Find where the given text appears and provide that cell's center as (x, y) coordinate. 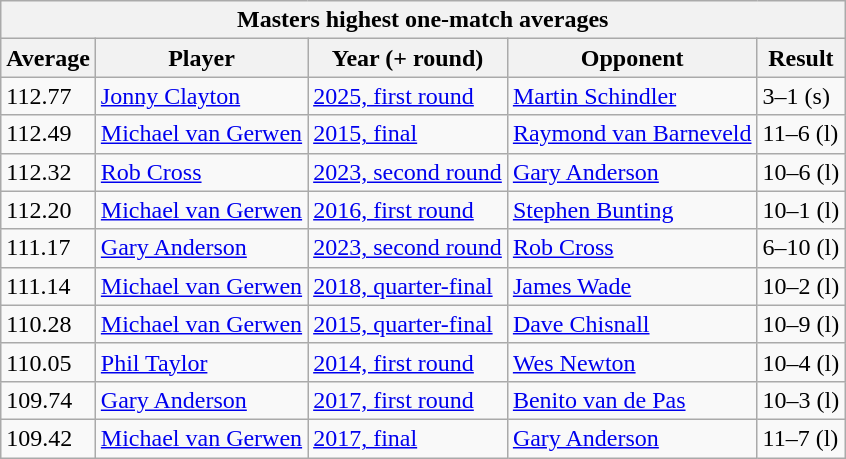
2017, final (408, 438)
10–6 (l) (801, 172)
2018, quarter-final (408, 286)
Jonny Clayton (201, 96)
Phil Taylor (201, 362)
109.74 (48, 400)
2015, quarter-final (408, 324)
112.77 (48, 96)
2025, first round (408, 96)
10–9 (l) (801, 324)
6–10 (l) (801, 248)
Masters highest one-match averages (423, 20)
11–7 (l) (801, 438)
2016, first round (408, 210)
2015, final (408, 134)
110.28 (48, 324)
10–1 (l) (801, 210)
Dave Chisnall (632, 324)
Opponent (632, 58)
James Wade (632, 286)
Stephen Bunting (632, 210)
Player (201, 58)
112.32 (48, 172)
2017, first round (408, 400)
Result (801, 58)
112.20 (48, 210)
112.49 (48, 134)
109.42 (48, 438)
Wes Newton (632, 362)
10–4 (l) (801, 362)
11–6 (l) (801, 134)
Average (48, 58)
Raymond van Barneveld (632, 134)
Benito van de Pas (632, 400)
2014, first round (408, 362)
10–2 (l) (801, 286)
110.05 (48, 362)
10–3 (l) (801, 400)
Martin Schindler (632, 96)
Year (+ round) (408, 58)
3–1 (s) (801, 96)
111.17 (48, 248)
111.14 (48, 286)
